Scan for the cell matching the given text and deliver its (x, y) coordinate at center. 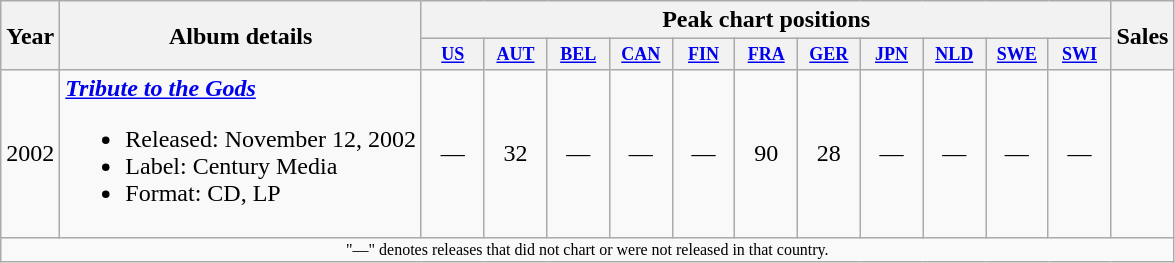
90 (766, 154)
JPN (892, 54)
28 (830, 154)
NLD (954, 54)
2002 (30, 154)
FIN (704, 54)
SWI (1080, 54)
CAN (640, 54)
SWE (1018, 54)
BEL (578, 54)
"—" denotes releases that did not chart or were not released in that country. (588, 249)
Sales (1142, 36)
Album details (241, 36)
32 (516, 154)
AUT (516, 54)
Year (30, 36)
US (452, 54)
Peak chart positions (766, 20)
FRA (766, 54)
GER (830, 54)
Tribute to the GodsReleased: November 12, 2002Label: Century MediaFormat: CD, LP (241, 154)
